Determine the [X, Y] coordinate at the center of the cell enclosing the given text.  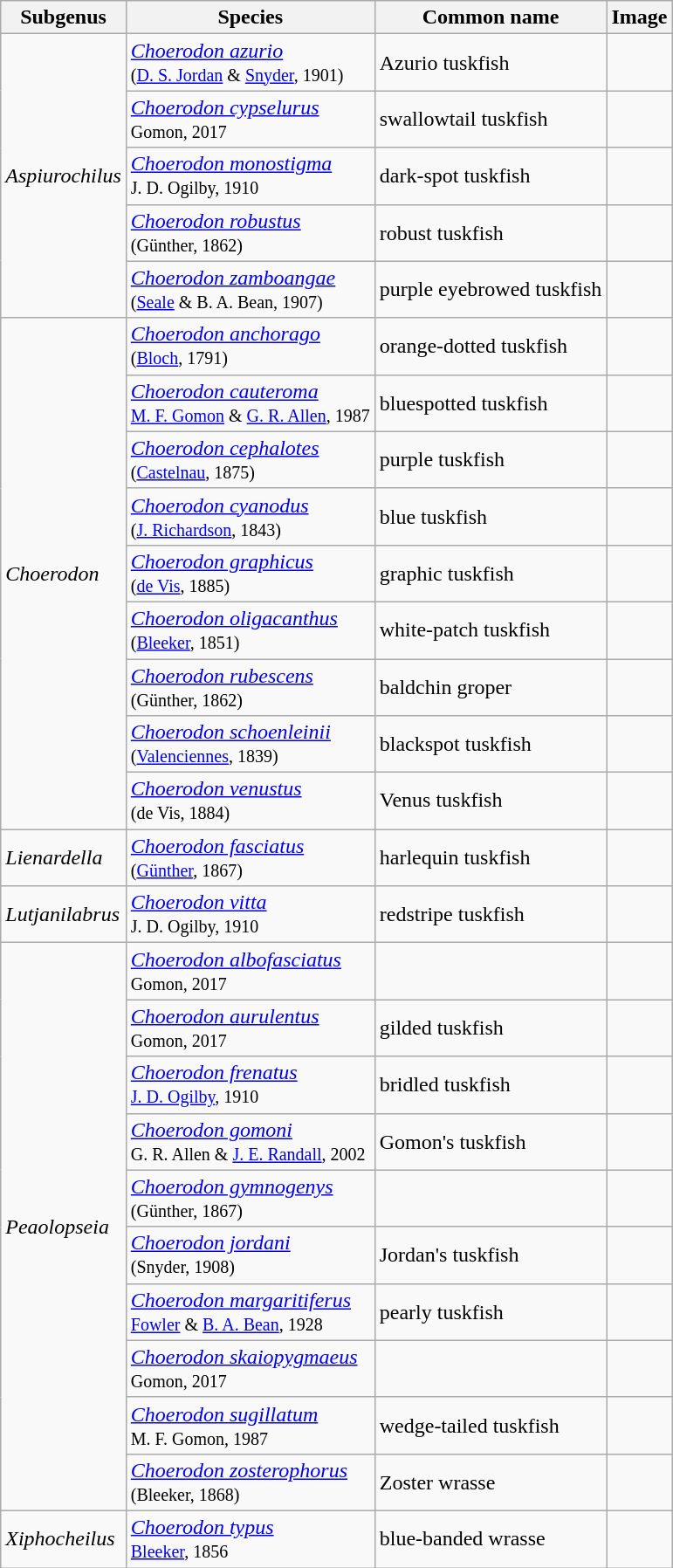
swallowtail tuskfish [491, 119]
Jordan's tuskfish [491, 1255]
blackspot tuskfish [491, 744]
Choerodon cauteromaM. F. Gomon & G. R. Allen, 1987 [250, 403]
Choerodon jordani(Snyder, 1908) [250, 1255]
Choerodon graphicus(de Vis, 1885) [250, 573]
Choerodon robustus(Günther, 1862) [250, 232]
Choerodon vittaJ. D. Ogilby, 1910 [250, 915]
dark-spot tuskfish [491, 176]
bridled tuskfish [491, 1084]
Choerodon typusBleeker, 1856 [250, 1538]
Choerodon aurulentusGomon, 2017 [250, 1028]
Choerodon schoenleinii(Valenciennes, 1839) [250, 744]
Subgenus [64, 17]
Azurio tuskfish [491, 63]
Gomon's tuskfish [491, 1142]
Choerodon [64, 574]
blue tuskfish [491, 517]
Choerodon gomoniG. R. Allen & J. E. Randall, 2002 [250, 1142]
pearly tuskfish [491, 1311]
graphic tuskfish [491, 573]
Lutjanilabrus [64, 915]
Choerodon albofasciatusGomon, 2017 [250, 971]
Peaolopseia [64, 1228]
orange-dotted tuskfish [491, 346]
wedge-tailed tuskfish [491, 1425]
Aspiurochilus [64, 176]
Choerodon venustus(de Vis, 1884) [250, 801]
Choerodon gymnogenys(Günther, 1867) [250, 1198]
Choerodon anchorago(Bloch, 1791) [250, 346]
Lienardella [64, 857]
Choerodon cypselurusGomon, 2017 [250, 119]
gilded tuskfish [491, 1028]
purple eyebrowed tuskfish [491, 290]
harlequin tuskfish [491, 857]
Choerodon cyanodus(J. Richardson, 1843) [250, 517]
Choerodon monostigmaJ. D. Ogilby, 1910 [250, 176]
Choerodon oligacanthus(Bleeker, 1851) [250, 630]
Xiphocheilus [64, 1538]
Species [250, 17]
redstripe tuskfish [491, 915]
purple tuskfish [491, 459]
white-patch tuskfish [491, 630]
Choerodon fasciatus(Günther, 1867) [250, 857]
Choerodon sugillatumM. F. Gomon, 1987 [250, 1425]
blue-banded wrasse [491, 1538]
Choerodon margaritiferusFowler & B. A. Bean, 1928 [250, 1311]
Choerodon azurio(D. S. Jordan & Snyder, 1901) [250, 63]
bluespotted tuskfish [491, 403]
Choerodon skaiopygmaeusGomon, 2017 [250, 1369]
Choerodon frenatusJ. D. Ogilby, 1910 [250, 1084]
baldchin groper [491, 686]
Choerodon zosterophorus(Bleeker, 1868) [250, 1482]
Zoster wrasse [491, 1482]
Common name [491, 17]
Venus tuskfish [491, 801]
robust tuskfish [491, 232]
Choerodon zamboangae(Seale & B. A. Bean, 1907) [250, 290]
Choerodon cephalotes(Castelnau, 1875) [250, 459]
Image [639, 17]
Choerodon rubescens(Günther, 1862) [250, 686]
